From the cell containing the given text, extract its center point as [X, Y] coordinate. 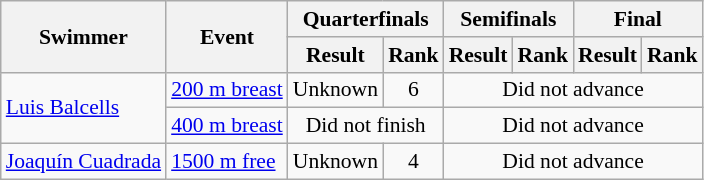
6 [414, 90]
Event [227, 36]
4 [414, 162]
Quarterfinals [366, 19]
Final [638, 19]
Joaquín Cuadrada [84, 162]
1500 m free [227, 162]
400 m breast [227, 126]
Did not finish [366, 126]
200 m breast [227, 90]
Swimmer [84, 36]
Semifinals [508, 19]
Luis Balcells [84, 108]
